Determine the (x, y) coordinate at the center of the cell enclosing the given text.  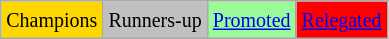
Promoted (252, 20)
Relegated (342, 20)
Champions (52, 20)
Runners-up (155, 20)
